Search for the cell housing the specified text and yield its (X, Y) center coordinate. 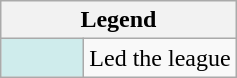
Legend (118, 20)
Led the league (160, 58)
